Identify which cell holds the provided text, then report its [x, y] central coordinate. 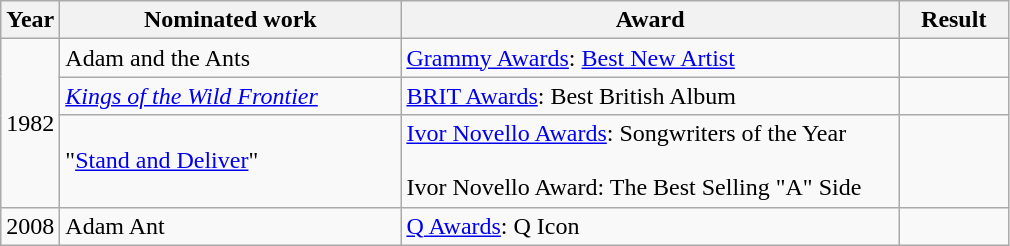
Award [650, 20]
Kings of the Wild Frontier [230, 96]
BRIT Awards: Best British Album [650, 96]
1982 [30, 123]
Nominated work [230, 20]
Adam and the Ants [230, 58]
2008 [30, 226]
Result [954, 20]
Ivor Novello Awards: Songwriters of the Year Ivor Novello Award: The Best Selling "A" Side [650, 161]
Adam Ant [230, 226]
Q Awards: Q Icon [650, 226]
Year [30, 20]
Grammy Awards: Best New Artist [650, 58]
"Stand and Deliver" [230, 161]
